Capture the cell that displays the provided text and extract its [x, y] central coordinate. 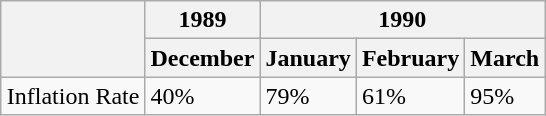
95% [505, 96]
Inflation Rate [73, 96]
January [308, 58]
1989 [202, 20]
61% [410, 96]
79% [308, 96]
40% [202, 96]
1990 [402, 20]
February [410, 58]
March [505, 58]
December [202, 58]
